Extract the [X, Y] coordinate from the center of the cell holding the provided text.  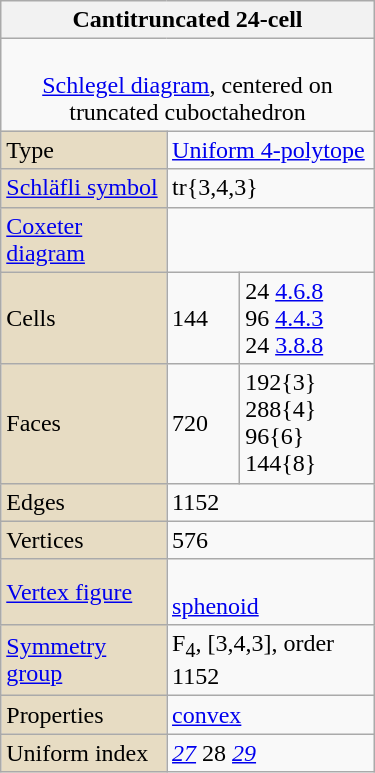
576 [271, 540]
1152 [271, 502]
192{3}288{4}96{6}144{8} [308, 424]
Faces [84, 424]
27 28 29 [271, 753]
Vertices [84, 540]
Cantitruncated 24-cell [188, 20]
144 [204, 318]
Schlegel diagram, centered on truncated cuboctahedron [188, 85]
tr{3,4,3} [271, 188]
Properties [84, 715]
Type [84, 150]
F4, [3,4,3], order 1152 [271, 660]
Uniform index [84, 753]
Symmetry group [84, 660]
Vertex figure [84, 592]
Uniform 4-polytope [271, 150]
Edges [84, 502]
sphenoid [271, 592]
Schläfli symbol [84, 188]
720 [204, 424]
Coxeter diagram [84, 240]
Cells [84, 318]
convex [271, 715]
24 4.6.8 96 4.4.3 24 3.8.8 [308, 318]
